Return the (x, y) coordinate for the center point of the cell that contains the specified text.  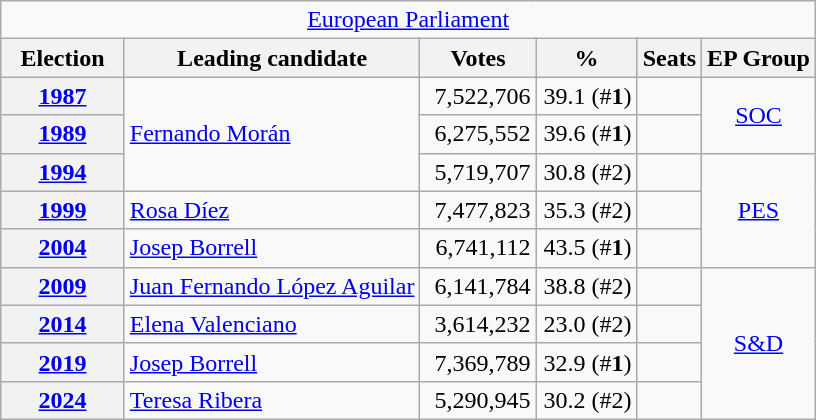
2014 (63, 324)
EP Group (759, 58)
1987 (63, 96)
6,741,112 (478, 248)
39.1 (#1) (586, 96)
32.9 (#1) (586, 362)
30.2 (#2) (586, 400)
35.3 (#2) (586, 210)
3,614,232 (478, 324)
S&D (759, 343)
30.8 (#2) (586, 172)
38.8 (#2) (586, 286)
7,369,789 (478, 362)
Elena Valenciano (272, 324)
1994 (63, 172)
43.5 (#1) (586, 248)
Leading candidate (272, 58)
Seats (669, 58)
Rosa Díez (272, 210)
European Parliament (408, 20)
% (586, 58)
PES (759, 210)
SOC (759, 115)
23.0 (#2) (586, 324)
2009 (63, 286)
5,719,707 (478, 172)
5,290,945 (478, 400)
2004 (63, 248)
1999 (63, 210)
Election (63, 58)
39.6 (#1) (586, 134)
1989 (63, 134)
Juan Fernando López Aguilar (272, 286)
Teresa Ribera (272, 400)
6,275,552 (478, 134)
Votes (478, 58)
6,141,784 (478, 286)
7,522,706 (478, 96)
7,477,823 (478, 210)
2024 (63, 400)
Fernando Morán (272, 134)
2019 (63, 362)
